Provide the [x, y] coordinate of the cell's center where the given text is located.  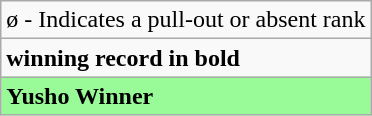
Yusho Winner [186, 96]
ø - Indicates a pull-out or absent rank [186, 20]
winning record in bold [186, 58]
